Identify which cell holds the provided text, then report its (x, y) central coordinate. 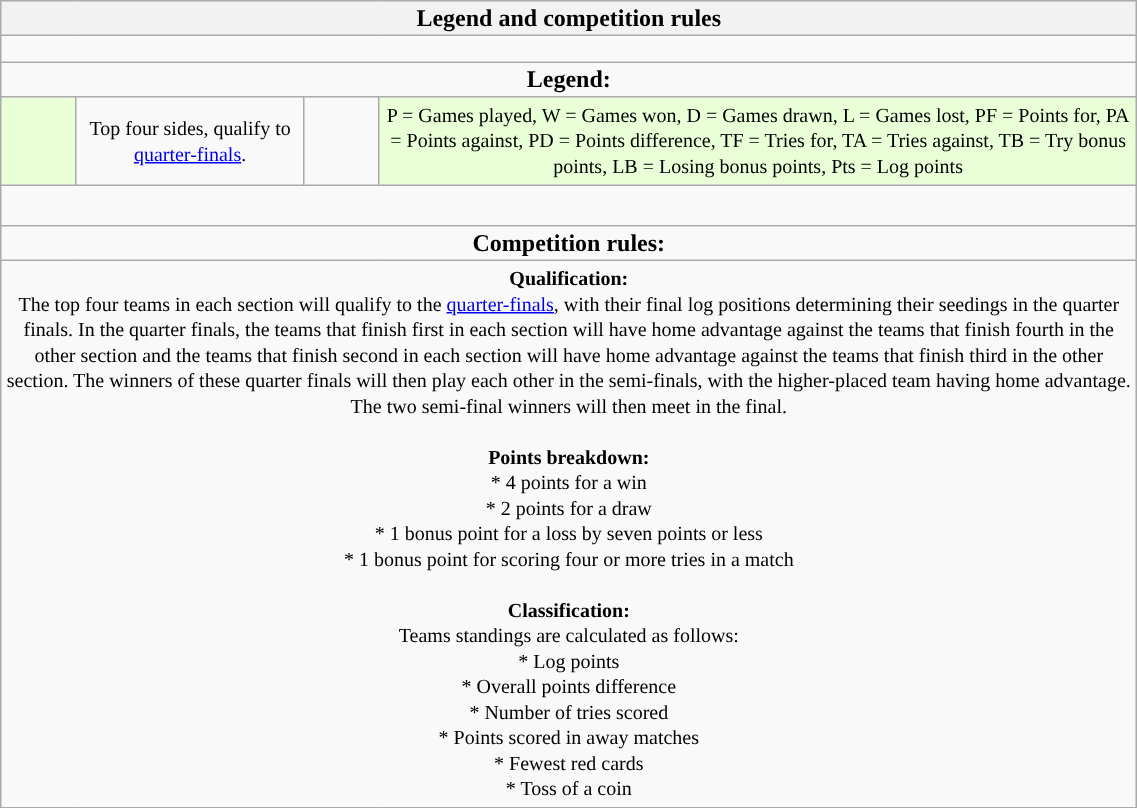
Legend: (569, 80)
Competition rules: (569, 244)
Legend and competition rules (569, 18)
Top four sides, qualify to quarter-finals. (190, 141)
